Pinpoint the cell where the given text exists, returning its (x, y) midpoint coordinate. 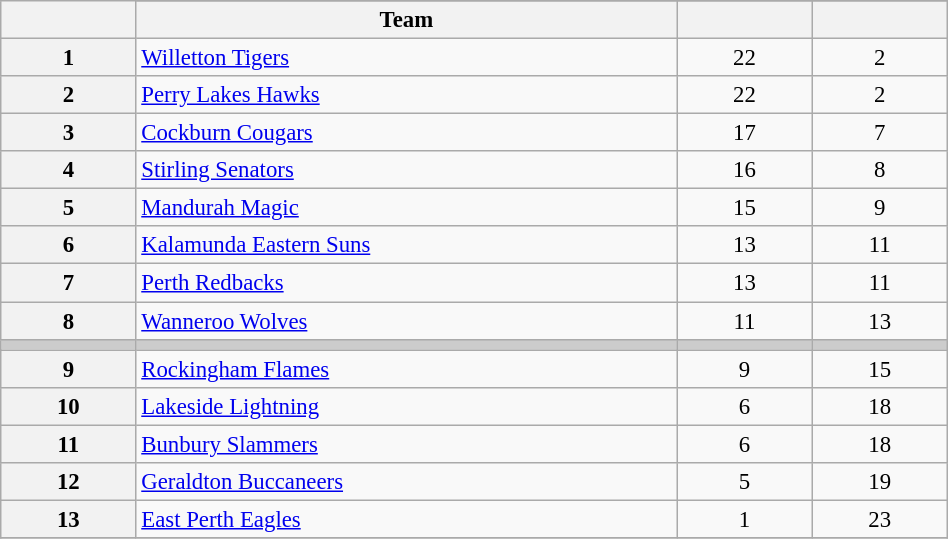
Rockingham Flames (406, 369)
Geraldton Buccaneers (406, 482)
23 (880, 519)
Wanneroo Wolves (406, 321)
Willetton Tigers (406, 58)
Team (406, 20)
16 (744, 170)
Kalamunda Eastern Suns (406, 245)
Cockburn Cougars (406, 133)
10 (68, 406)
12 (68, 482)
Perth Redbacks (406, 283)
Mandurah Magic (406, 208)
Lakeside Lightning (406, 406)
17 (744, 133)
Bunbury Slammers (406, 444)
East Perth Eagles (406, 519)
Perry Lakes Hawks (406, 95)
4 (68, 170)
3 (68, 133)
19 (880, 482)
Stirling Senators (406, 170)
